Provide the (x, y) coordinate of the cell's center where the given text is located.  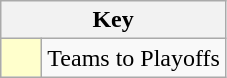
Teams to Playoffs (134, 58)
Key (114, 20)
